Provide the (X, Y) coordinate of the cell's center where the given text is located.  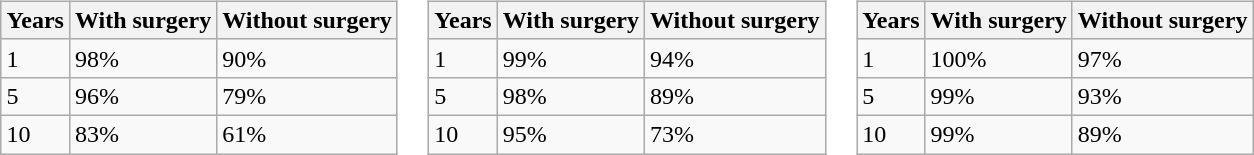
90% (308, 58)
95% (570, 134)
96% (142, 96)
100% (998, 58)
94% (736, 58)
93% (1162, 96)
83% (142, 134)
73% (736, 134)
97% (1162, 58)
61% (308, 134)
79% (308, 96)
